Detect which cell encompasses the target text, then output its [X, Y] center coordinate. 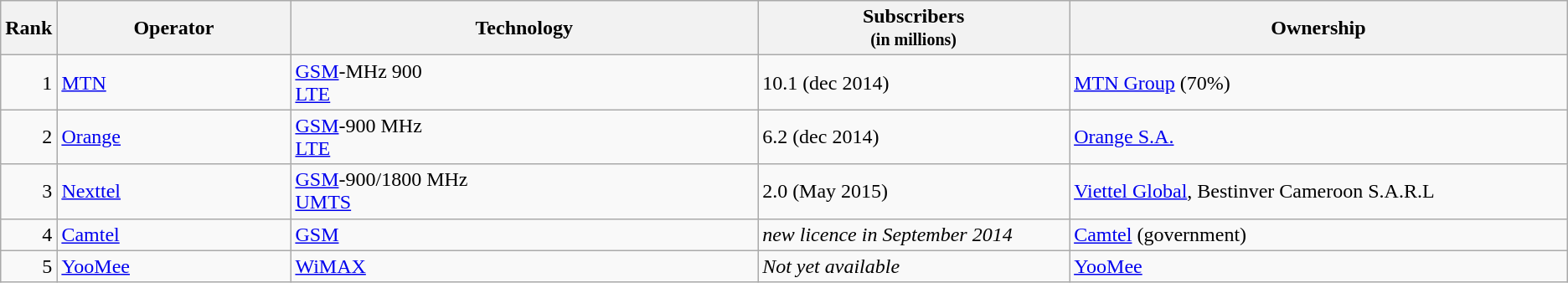
Viettel Global, Bestinver Cameroon S.A.R.L [1318, 191]
Nexttel [174, 191]
Rank [28, 28]
Camtel [174, 234]
Not yet available [914, 266]
Technology [524, 28]
Subscribers(in millions) [914, 28]
2.0 (May 2015) [914, 191]
WiMAX [524, 266]
MTN Group (70%) [1318, 82]
5 [28, 266]
GSM-900/1800 MHzUMTS [524, 191]
3 [28, 191]
1 [28, 82]
6.2 (dec 2014) [914, 137]
2 [28, 137]
Camtel (government) [1318, 234]
4 [28, 234]
MTN [174, 82]
Ownership [1318, 28]
Orange [174, 137]
10.1 (dec 2014) [914, 82]
Orange S.A. [1318, 137]
GSM [524, 234]
Operator [174, 28]
GSM-900 MHzLTE [524, 137]
GSM-MHz 900LTE [524, 82]
new licence in September 2014 [914, 234]
